For the text-containing cell, return its midpoint in [x, y] coordinate format. 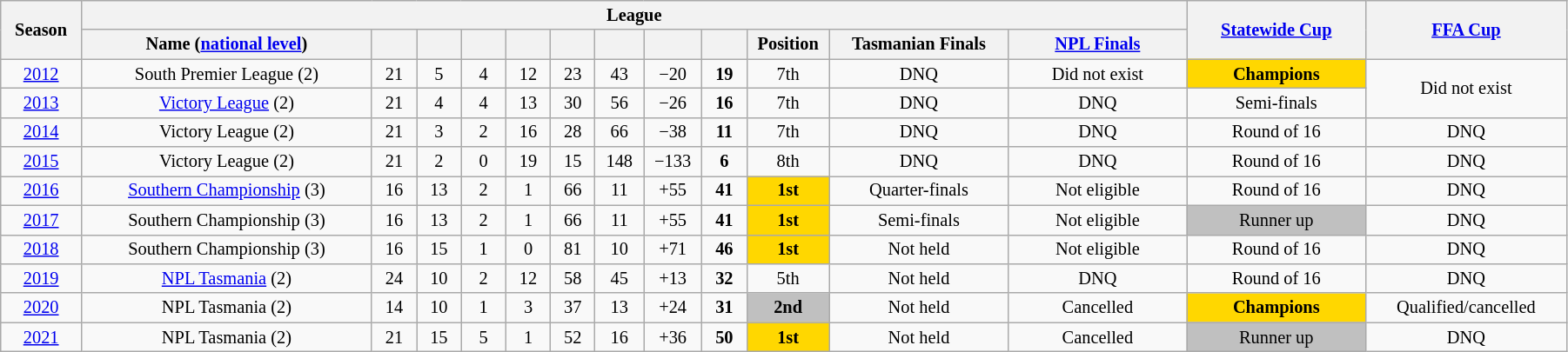
−133 [673, 162]
League [635, 15]
FFA Cup [1465, 30]
Statewide Cup [1276, 30]
2012 [42, 74]
52 [573, 337]
South Premier League (2) [227, 74]
Qualified/cancelled [1465, 308]
23 [573, 74]
−38 [673, 132]
43 [620, 74]
2021 [42, 337]
+71 [673, 249]
148 [620, 162]
46 [724, 249]
24 [393, 278]
58 [573, 278]
2020 [42, 308]
+24 [673, 308]
Position [788, 44]
5th [788, 278]
NPL Finals [1098, 44]
8th [788, 162]
45 [620, 278]
81 [573, 249]
Name (national level) [227, 44]
30 [573, 103]
28 [573, 132]
Quarter-finals [919, 190]
−20 [673, 74]
31 [724, 308]
56 [620, 103]
2014 [42, 132]
2018 [42, 249]
+13 [673, 278]
−26 [673, 103]
2017 [42, 220]
6 [724, 162]
2nd [788, 308]
+36 [673, 337]
2016 [42, 190]
37 [573, 308]
2015 [42, 162]
50 [724, 337]
2013 [42, 103]
Season [42, 30]
Tasmanian Finals [919, 44]
14 [393, 308]
2019 [42, 278]
32 [724, 278]
